Scan for the cell matching the given text and deliver its (X, Y) coordinate at center. 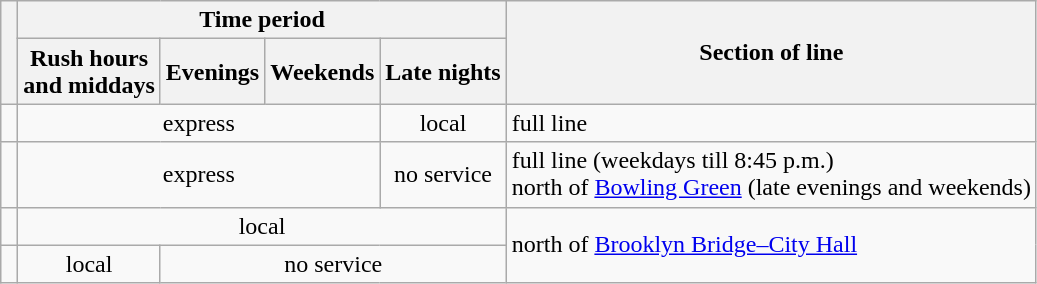
north of Brooklyn Bridge–City Hall (771, 245)
Weekends (322, 72)
Rush hoursand middays (89, 72)
Late nights (443, 72)
Evenings (212, 72)
full line (771, 123)
Section of line (771, 52)
Time period (262, 20)
full line (weekdays till 8:45 p.m.)north of Bowling Green (late evenings and weekends) (771, 174)
